Provide the [X, Y] coordinate of the cell's center where the given text is located.  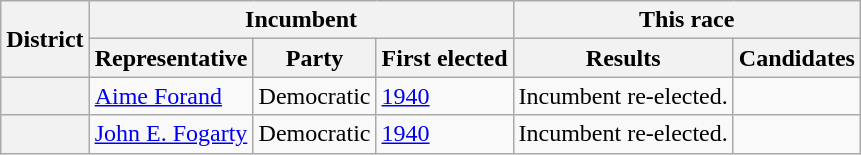
This race [686, 20]
Party [314, 58]
John E. Fogarty [171, 134]
District [45, 39]
Results [623, 58]
Incumbent [301, 20]
First elected [444, 58]
Representative [171, 58]
Aime Forand [171, 96]
Candidates [796, 58]
